Capture the cell that displays the provided text and extract its [x, y] central coordinate. 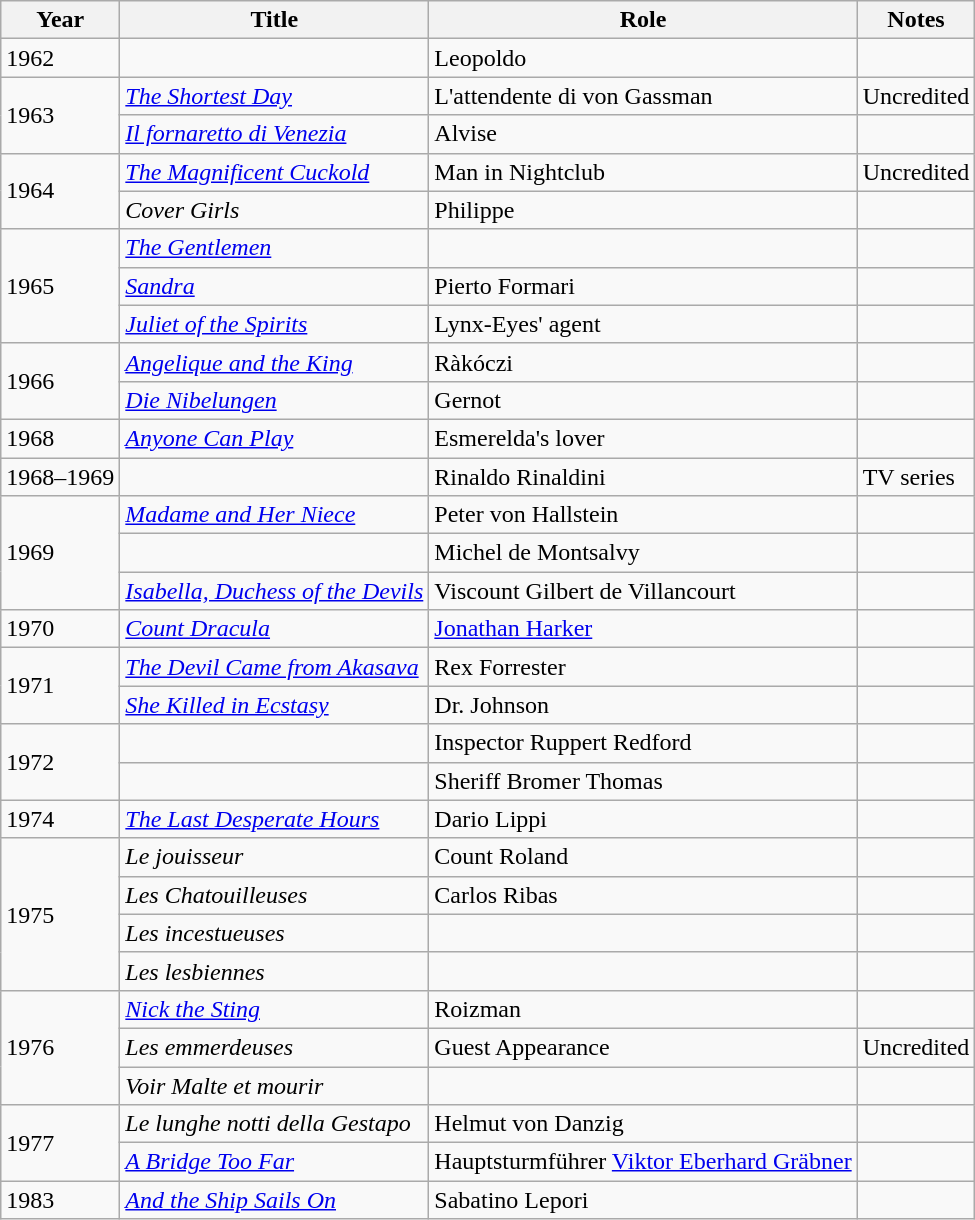
1962 [60, 58]
Count Roland [643, 857]
Man in Nightclub [643, 172]
Peter von Hallstein [643, 515]
Esmerelda's lover [643, 438]
Nick the Sting [274, 1009]
Viscount Gilbert de Villancourt [643, 591]
1971 [60, 686]
The Magnificent Cuckold [274, 172]
1969 [60, 553]
Sabatino Lepori [643, 1200]
Jonathan Harker [643, 629]
Leopoldo [643, 58]
The Shortest Day [274, 96]
Roizman [643, 1009]
Pierto Formari [643, 286]
Ràkóczi [643, 362]
Sheriff Bromer Thomas [643, 781]
Count Dracula [274, 629]
Voir Malte et mourir [274, 1085]
The Gentlemen [274, 248]
1968 [60, 438]
1972 [60, 762]
Role [643, 20]
Les Chatouilleuses [274, 895]
The Last Desperate Hours [274, 819]
1970 [60, 629]
Anyone Can Play [274, 438]
Die Nibelungen [274, 400]
Helmut von Danzig [643, 1124]
1968–1969 [60, 477]
1964 [60, 191]
Cover Girls [274, 210]
1965 [60, 286]
Alvise [643, 134]
Madame and Her Niece [274, 515]
1966 [60, 381]
Philippe [643, 210]
Dario Lippi [643, 819]
Le jouisseur [274, 857]
Hauptsturmführer Viktor Eberhard Gräbner [643, 1162]
Il fornaretto di Venezia [274, 134]
Sandra [274, 286]
Title [274, 20]
Juliet of the Spirits [274, 324]
Guest Appearance [643, 1047]
A Bridge Too Far [274, 1162]
Inspector Ruppert Redford [643, 743]
Les emmerdeuses [274, 1047]
1974 [60, 819]
1983 [60, 1200]
Year [60, 20]
And the Ship Sails On [274, 1200]
She Killed in Ecstasy [274, 705]
1976 [60, 1047]
Le lunghe notti della Gestapo [274, 1124]
Angelique and the King [274, 362]
1975 [60, 914]
Les lesbiennes [274, 971]
The Devil Came from Akasava [274, 667]
Isabella, Duchess of the Devils [274, 591]
L'attendente di von Gassman [643, 96]
1963 [60, 115]
Michel de Montsalvy [643, 553]
Dr. Johnson [643, 705]
Rex Forrester [643, 667]
Rinaldo Rinaldini [643, 477]
TV series [916, 477]
Lynx-Eyes' agent [643, 324]
1977 [60, 1143]
Carlos Ribas [643, 895]
Les incestueuses [274, 933]
Notes [916, 20]
Gernot [643, 400]
